From the cell containing the given text, extract its center point as [x, y] coordinate. 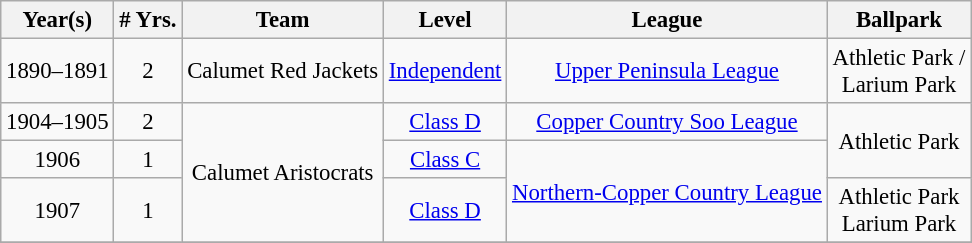
League [668, 20]
Calumet Red Jackets [283, 72]
Team [283, 20]
Class C [444, 160]
Copper Country Soo League [668, 122]
1904–1905 [58, 122]
Upper Peninsula League [668, 72]
Independent [444, 72]
1890–1891 [58, 72]
# Yrs. [148, 20]
Athletic Park / Larium Park [898, 72]
Calumet Aristocrats [283, 173]
Year(s) [58, 20]
Ballpark [898, 20]
Athletic Park Larium Park [898, 210]
1907 [58, 210]
Northern-Copper Country League [668, 192]
Athletic Park [898, 140]
Level [444, 20]
1906 [58, 160]
